Extract the (x, y) coordinate from the center of the cell holding the provided text.  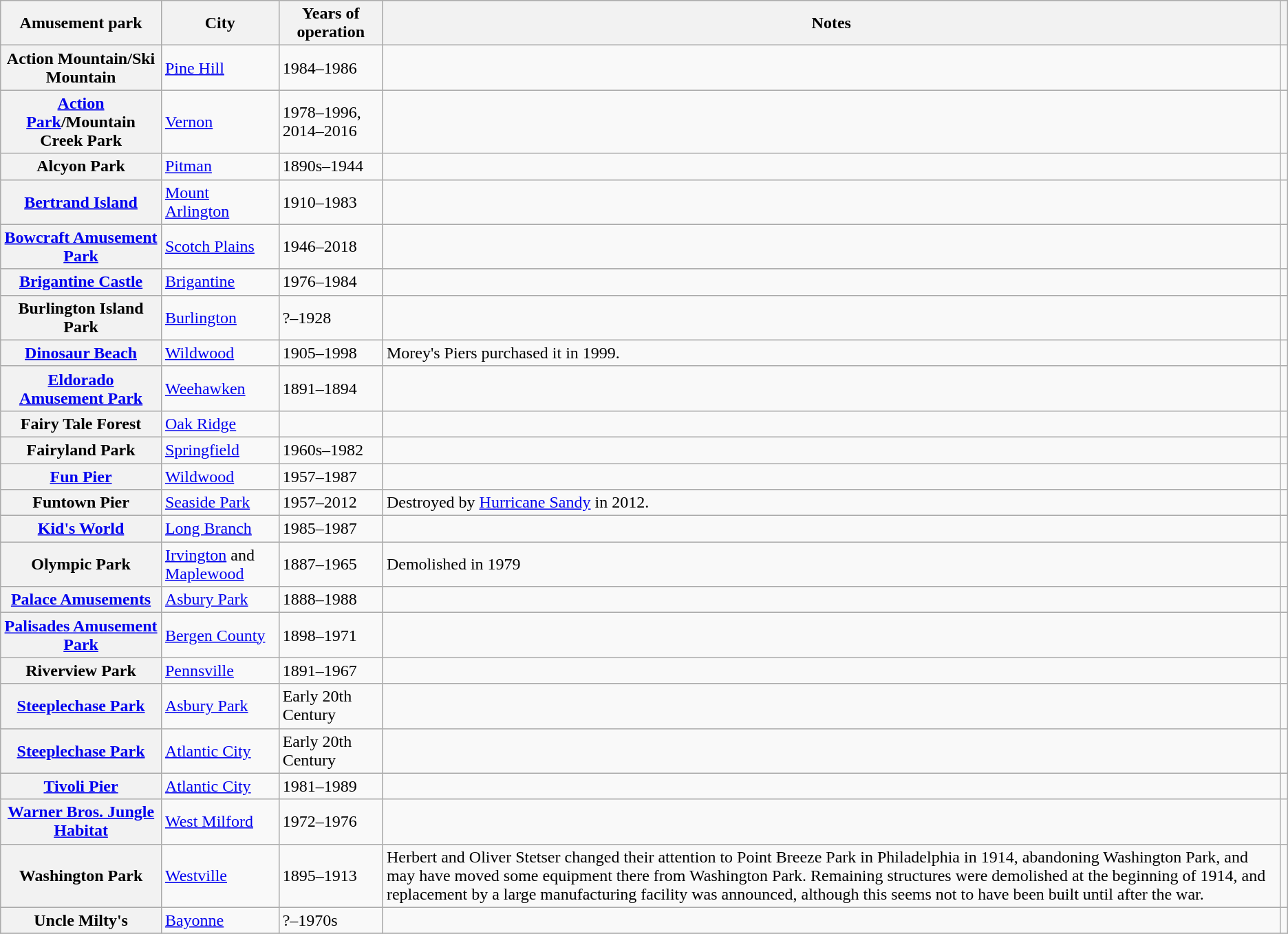
1976–1984 (330, 282)
Amusement park (81, 23)
Pine Hill (220, 67)
1972–1976 (330, 821)
Fun Pier (81, 477)
Palace Amusements (81, 600)
Action Mountain/Ski Mountain (81, 67)
Pennsville (220, 671)
1946–2018 (330, 246)
1887–1965 (330, 564)
Alcyon Park (81, 166)
1978–1996, 2014–2016 (330, 122)
Bayonne (220, 920)
Demolished in 1979 (831, 564)
Bergen County (220, 636)
Action Park/Mountain Creek Park (81, 122)
Long Branch (220, 529)
Years of operation (330, 23)
Dinosaur Beach (81, 353)
Vernon (220, 122)
Burlington (220, 318)
Eldorado Amusement Park (81, 388)
Brigantine Castle (81, 282)
Notes (831, 23)
Uncle Milty's (81, 920)
1895–1913 (330, 876)
1891–1967 (330, 671)
Washington Park (81, 876)
Oak Ridge (220, 424)
Mount Arlington (220, 202)
Burlington Island Park (81, 318)
Palisades Amusement Park (81, 636)
Olympic Park (81, 564)
1984–1986 (330, 67)
Springfield (220, 450)
Weehawken (220, 388)
Bertrand Island (81, 202)
Brigantine (220, 282)
1898–1971 (330, 636)
Warner Bros. Jungle Habitat (81, 821)
Kid's World (81, 529)
Pitman (220, 166)
Fairyland Park (81, 450)
Seaside Park (220, 503)
Morey's Piers purchased it in 1999. (831, 353)
1891–1894 (330, 388)
Riverview Park (81, 671)
Fairy Tale Forest (81, 424)
1888–1988 (330, 600)
1905–1998 (330, 353)
Tivoli Pier (81, 786)
Scotch Plains (220, 246)
City (220, 23)
Destroyed by Hurricane Sandy in 2012. (831, 503)
Westville (220, 876)
1910–1983 (330, 202)
1960s–1982 (330, 450)
Funtown Pier (81, 503)
1981–1989 (330, 786)
?–1928 (330, 318)
1890s–1944 (330, 166)
1985–1987 (330, 529)
West Milford (220, 821)
Irvington and Maplewood (220, 564)
Bowcraft Amusement Park (81, 246)
?–1970s (330, 920)
1957–1987 (330, 477)
1957–2012 (330, 503)
